For the text-containing cell, return its midpoint in (x, y) coordinate format. 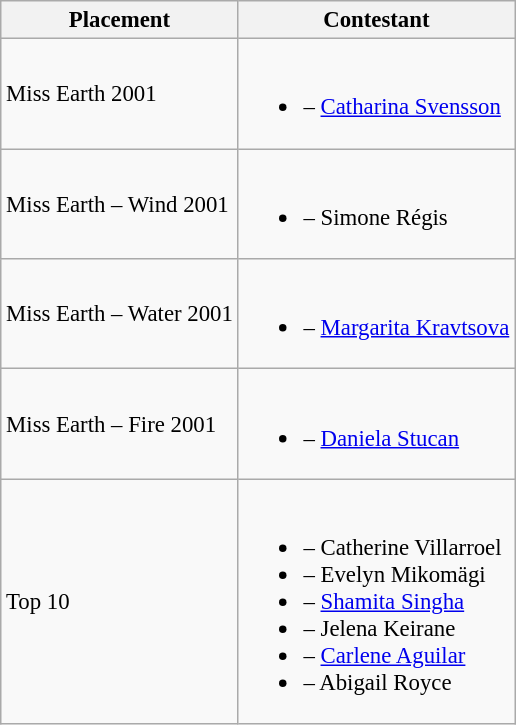
– Catherine Villarroel – Evelyn Mikomägi – Shamita Singha – Jelena Keirane – Carlene Aguilar – Abigail Royce (376, 602)
– Simone Régis (376, 204)
– Daniela Stucan (376, 424)
Miss Earth – Wind 2001 (120, 204)
– Catharina Svensson (376, 94)
– Margarita Kravtsova (376, 314)
Contestant (376, 20)
Miss Earth – Water 2001 (120, 314)
Placement (120, 20)
Miss Earth 2001 (120, 94)
Top 10 (120, 602)
Miss Earth – Fire 2001 (120, 424)
